Extract the (X, Y) coordinate from the center of the cell holding the provided text.  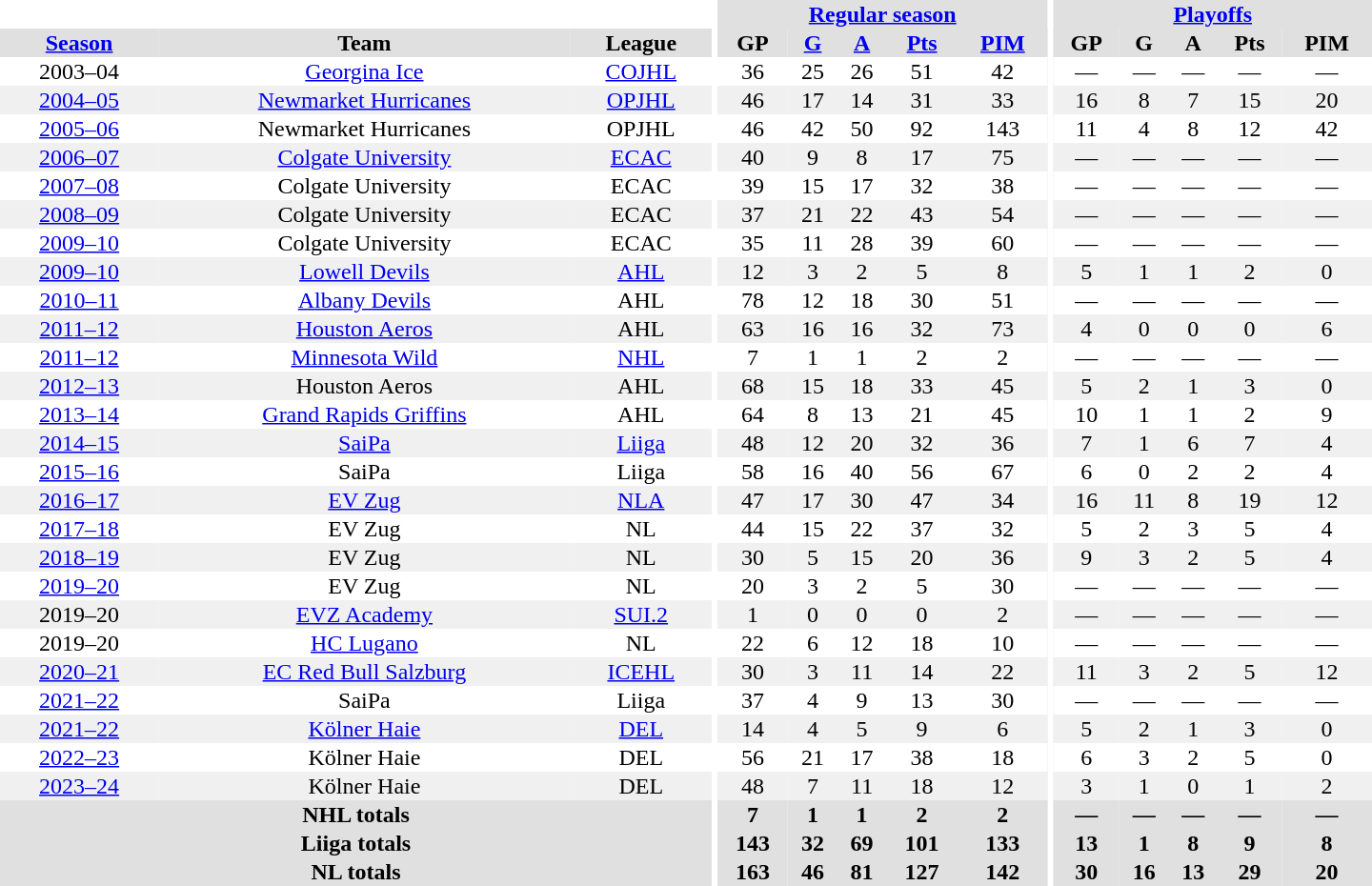
Season (79, 43)
54 (1002, 214)
2006–07 (79, 157)
HC Lugano (364, 643)
69 (862, 843)
EVZ Academy (364, 614)
2005–06 (79, 129)
Grand Rapids Griffins (364, 414)
81 (862, 872)
2012–13 (79, 386)
60 (1002, 243)
ICEHL (641, 672)
43 (922, 214)
EC Red Bull Salzburg (364, 672)
League (641, 43)
73 (1002, 329)
34 (1002, 500)
NLA (641, 500)
Minnesota Wild (364, 357)
2020–21 (79, 672)
31 (922, 100)
2010–11 (79, 300)
67 (1002, 472)
63 (753, 329)
Georgina Ice (364, 71)
78 (753, 300)
19 (1250, 500)
58 (753, 472)
2023–24 (79, 786)
101 (922, 843)
2017–18 (79, 529)
50 (862, 129)
2014–15 (79, 443)
44 (753, 529)
25 (813, 71)
2008–09 (79, 214)
127 (922, 872)
26 (862, 71)
Playoffs (1213, 14)
92 (922, 129)
64 (753, 414)
Liiga totals (356, 843)
133 (1002, 843)
NHL totals (356, 815)
COJHL (641, 71)
2018–19 (79, 557)
2003–04 (79, 71)
2022–23 (79, 757)
SUI.2 (641, 614)
163 (753, 872)
Albany Devils (364, 300)
75 (1002, 157)
35 (753, 243)
2013–14 (79, 414)
2016–17 (79, 500)
NL totals (356, 872)
NHL (641, 357)
68 (753, 386)
Lowell Devils (364, 272)
29 (1250, 872)
Team (364, 43)
2004–05 (79, 100)
142 (1002, 872)
28 (862, 243)
2015–16 (79, 472)
2007–08 (79, 186)
Regular season (882, 14)
